Return the (X, Y) coordinate for the center point of the cell that contains the specified text.  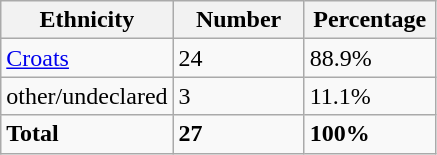
Croats (87, 58)
Ethnicity (87, 20)
24 (238, 58)
88.9% (370, 58)
other/undeclared (87, 96)
27 (238, 134)
3 (238, 96)
Total (87, 134)
Percentage (370, 20)
11.1% (370, 96)
Number (238, 20)
100% (370, 134)
